Search for the cell housing the specified text and yield its (X, Y) center coordinate. 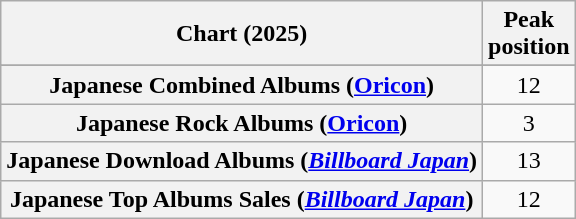
Peakposition (529, 34)
Japanese Rock Albums (Oricon) (242, 123)
13 (529, 161)
Chart (2025) (242, 34)
Japanese Combined Albums (Oricon) (242, 85)
3 (529, 123)
Japanese Top Albums Sales (Billboard Japan) (242, 199)
Japanese Download Albums (Billboard Japan) (242, 161)
